Capture the cell that displays the provided text and extract its (X, Y) central coordinate. 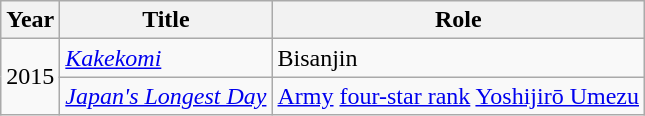
Japan's Longest Day (166, 96)
Year (30, 20)
Kakekomi (166, 58)
Bisanjin (458, 58)
Title (166, 20)
2015 (30, 77)
Role (458, 20)
Army four-star rank Yoshijirō Umezu (458, 96)
